Detect which cell encompasses the target text, then output its [x, y] center coordinate. 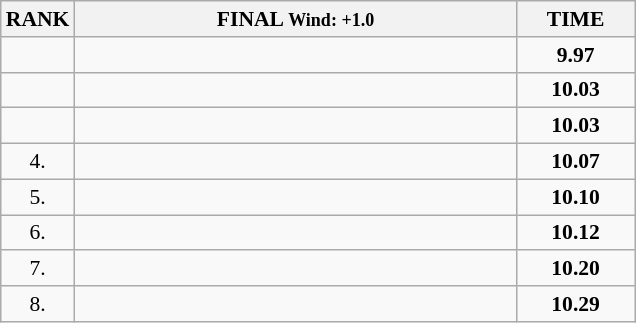
9.97 [576, 55]
10.29 [576, 304]
10.12 [576, 233]
FINAL Wind: +1.0 [295, 19]
10.07 [576, 162]
RANK [38, 19]
8. [38, 304]
7. [38, 269]
6. [38, 233]
4. [38, 162]
10.20 [576, 269]
10.10 [576, 197]
5. [38, 197]
TIME [576, 19]
